Determine the (X, Y) coordinate at the center of the cell enclosing the given text.  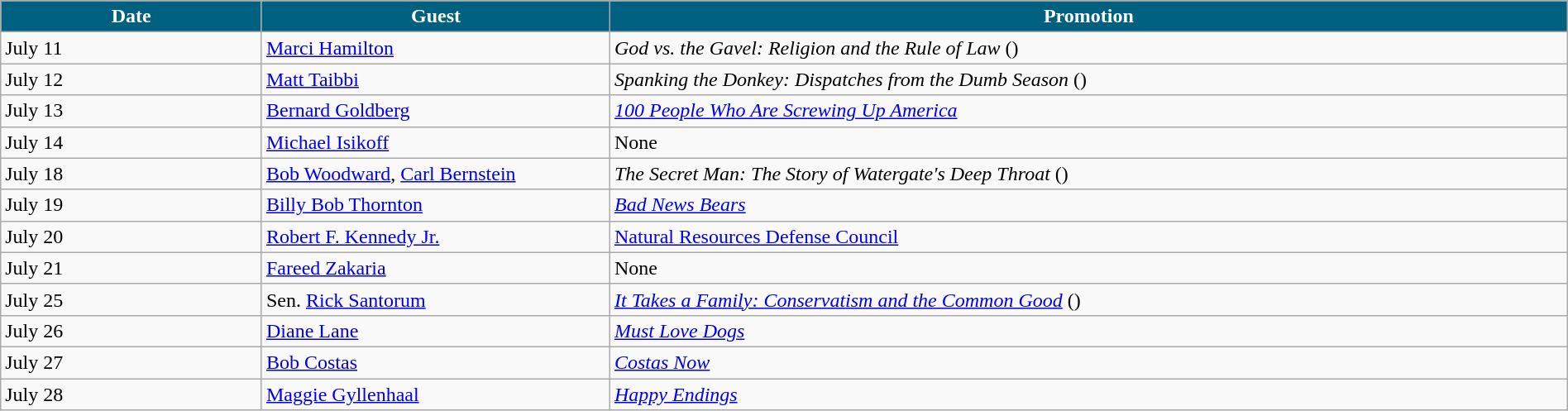
July 19 (131, 205)
Guest (435, 17)
Promotion (1088, 17)
Maggie Gyllenhaal (435, 394)
Date (131, 17)
Happy Endings (1088, 394)
July 14 (131, 142)
Michael Isikoff (435, 142)
Fareed Zakaria (435, 268)
Matt Taibbi (435, 79)
July 25 (131, 299)
The Secret Man: The Story of Watergate's Deep Throat () (1088, 174)
Bob Costas (435, 362)
Spanking the Donkey: Dispatches from the Dumb Season () (1088, 79)
July 18 (131, 174)
July 21 (131, 268)
Bad News Bears (1088, 205)
100 People Who Are Screwing Up America (1088, 111)
Must Love Dogs (1088, 331)
July 26 (131, 331)
Bernard Goldberg (435, 111)
Costas Now (1088, 362)
Bob Woodward, Carl Bernstein (435, 174)
July 11 (131, 48)
Sen. Rick Santorum (435, 299)
July 13 (131, 111)
July 20 (131, 237)
Diane Lane (435, 331)
July 27 (131, 362)
It Takes a Family: Conservatism and the Common Good () (1088, 299)
July 28 (131, 394)
July 12 (131, 79)
Marci Hamilton (435, 48)
God vs. the Gavel: Religion and the Rule of Law () (1088, 48)
Robert F. Kennedy Jr. (435, 237)
Billy Bob Thornton (435, 205)
Natural Resources Defense Council (1088, 237)
